Pinpoint the cell where the given text exists, returning its (X, Y) midpoint coordinate. 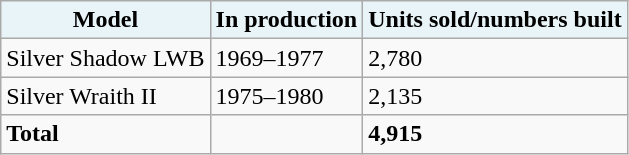
Model (106, 20)
1975–1980 (286, 96)
2,780 (495, 58)
1969–1977 (286, 58)
4,915 (495, 134)
Silver Wraith II (106, 96)
In production (286, 20)
2,135 (495, 96)
Units sold/numbers built (495, 20)
Silver Shadow LWB (106, 58)
Total (106, 134)
